Determine the (x, y) coordinate at the center of the cell enclosing the given text.  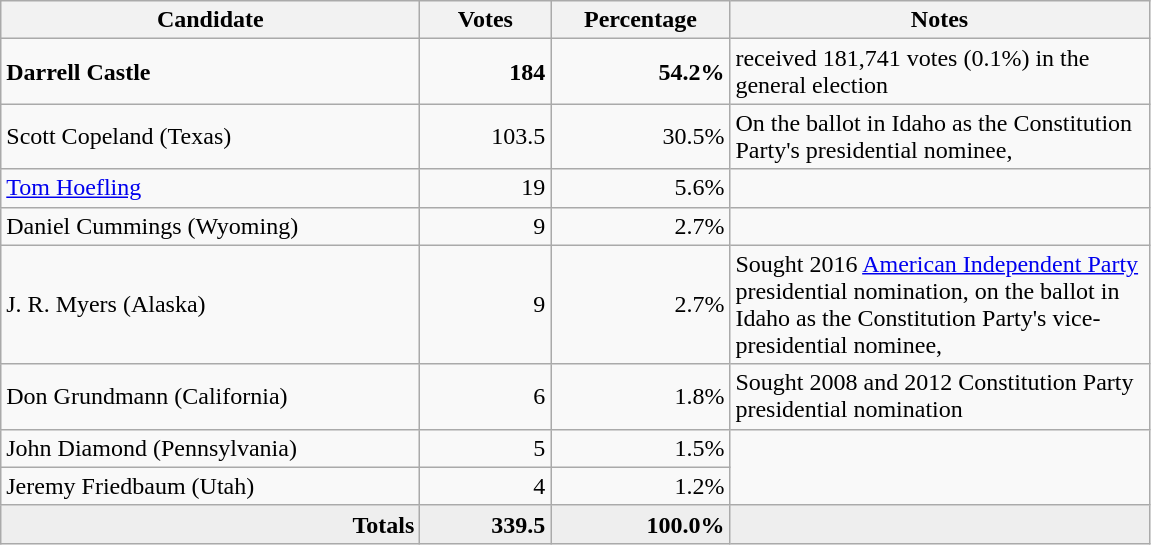
Votes (486, 20)
Tom Hoefling (210, 188)
6 (486, 396)
100.0% (640, 524)
103.5 (486, 136)
Candidate (210, 20)
184 (486, 72)
Totals (210, 524)
5 (486, 448)
Sought 2008 and 2012 Constitution Party presidential nomination (940, 396)
Daniel Cummings (Wyoming) (210, 226)
On the ballot in Idaho as the Constitution Party's presidential nominee, (940, 136)
339.5 (486, 524)
54.2% (640, 72)
Percentage (640, 20)
Scott Copeland (Texas) (210, 136)
19 (486, 188)
30.5% (640, 136)
5.6% (640, 188)
Darrell Castle (210, 72)
1.5% (640, 448)
1.8% (640, 396)
Jeremy Friedbaum (Utah) (210, 486)
Don Grundmann (California) (210, 396)
John Diamond (Pennsylvania) (210, 448)
4 (486, 486)
received 181,741 votes (0.1%) in the general election (940, 72)
Sought 2016 American Independent Party presidential nomination, on the ballot in Idaho as the Constitution Party's vice-presidential nominee, (940, 304)
1.2% (640, 486)
Notes (940, 20)
J. R. Myers (Alaska) (210, 304)
